Return the (X, Y) coordinate for the center point of the cell that contains the specified text.  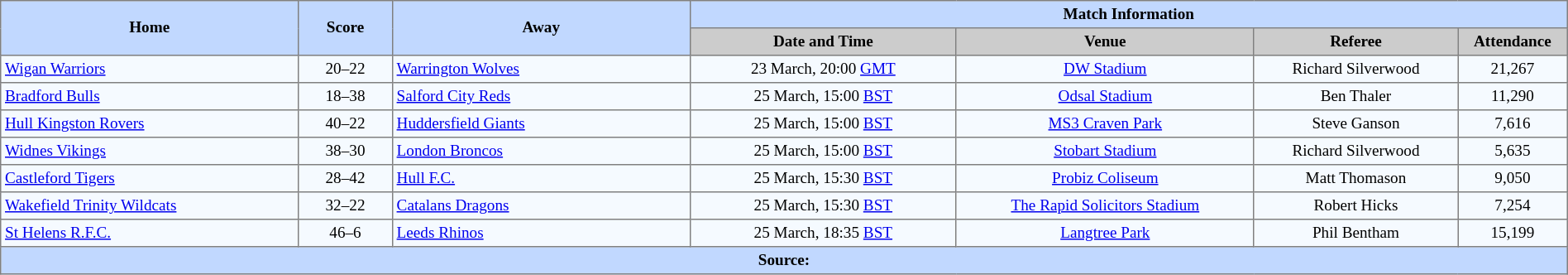
18–38 (346, 96)
23 March, 20:00 GMT (823, 70)
Catalans Dragons (541, 205)
46–6 (346, 234)
Langtree Park (1105, 234)
DW Stadium (1105, 70)
Venue (1105, 41)
Wakefield Trinity Wildcats (150, 205)
Huddersfield Giants (541, 124)
Wigan Warriors (150, 70)
Attendance (1513, 41)
Hull F.C. (541, 179)
Home (150, 28)
Leeds Rhinos (541, 234)
MS3 Craven Park (1105, 124)
Score (346, 28)
38–30 (346, 151)
Bradford Bulls (150, 96)
11,290 (1513, 96)
Warrington Wolves (541, 70)
9,050 (1513, 179)
40–22 (346, 124)
Matt Thomason (1355, 179)
Probiz Coliseum (1105, 179)
Referee (1355, 41)
Castleford Tigers (150, 179)
London Broncos (541, 151)
7,254 (1513, 205)
Away (541, 28)
28–42 (346, 179)
Stobart Stadium (1105, 151)
Ben Thaler (1355, 96)
Match Information (1128, 15)
Salford City Reds (541, 96)
The Rapid Solicitors Stadium (1105, 205)
7,616 (1513, 124)
Widnes Vikings (150, 151)
Steve Ganson (1355, 124)
25 March, 18:35 BST (823, 234)
Robert Hicks (1355, 205)
20–22 (346, 70)
Phil Bentham (1355, 234)
32–22 (346, 205)
Hull Kingston Rovers (150, 124)
Date and Time (823, 41)
21,267 (1513, 70)
15,199 (1513, 234)
St Helens R.F.C. (150, 234)
Odsal Stadium (1105, 96)
5,635 (1513, 151)
Source: (784, 260)
